Locate the cell with the specified text and output its [x, y] center coordinate. 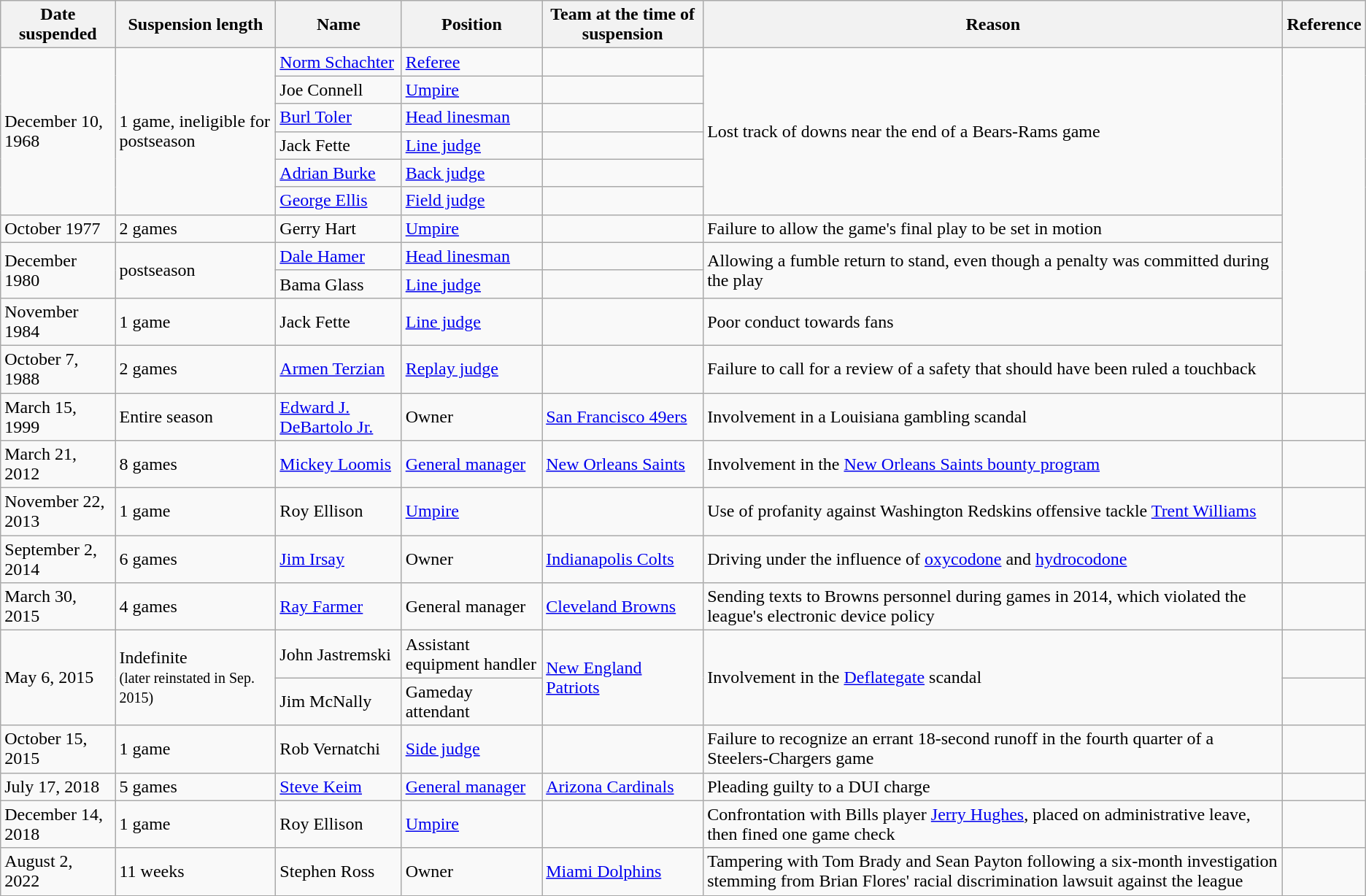
Sending texts to Browns personnel during games in 2014, which violated the league's electronic device policy [993, 607]
March 21, 2012 [58, 464]
November 1984 [58, 321]
Bama Glass [339, 284]
Field judge [471, 201]
Poor conduct towards fans [993, 321]
Driving under the influence of oxycodone and hydrocodone [993, 559]
Reason [993, 25]
Cleveland Browns [623, 607]
5 games [196, 787]
December 1980 [58, 270]
Stephen Ross [339, 871]
Assistant equipment handler [471, 654]
May 6, 2015 [58, 678]
11 weeks [196, 871]
Adrian Burke [339, 173]
Suspension length [196, 25]
George Ellis [339, 201]
Miami Dolphins [623, 871]
August 2, 2022 [58, 871]
Gerry Hart [339, 228]
Mickey Loomis [339, 464]
Failure to allow the game's final play to be set in motion [993, 228]
Back judge [471, 173]
Team at the time of suspension [623, 25]
Referee [471, 62]
Dale Hamer [339, 256]
Entire season [196, 416]
San Francisco 49ers [623, 416]
November 22, 2013 [58, 512]
Edward J. DeBartolo Jr. [339, 416]
New Orleans Saints [623, 464]
Side judge [471, 749]
Arizona Cardinals [623, 787]
Name [339, 25]
Steve Keim [339, 787]
March 15, 1999 [58, 416]
Indefinite(later reinstated in Sep. 2015) [196, 678]
Use of profanity against Washington Redskins offensive tackle Trent Williams [993, 512]
Burl Toler [339, 117]
Rob Vernatchi [339, 749]
Norm Schachter [339, 62]
October 7, 1988 [58, 369]
Joe Connell [339, 90]
6 games [196, 559]
Involvement in a Louisiana gambling scandal [993, 416]
John Jastremski [339, 654]
Confrontation with Bills player Jerry Hughes, placed on administrative leave, then fined one game check [993, 824]
postseason [196, 270]
4 games [196, 607]
Date suspended [58, 25]
March 30, 2015 [58, 607]
Replay judge [471, 369]
July 17, 2018 [58, 787]
October 1977 [58, 228]
Failure to recognize an errant 18-second runoff in the fourth quarter of a Steelers-Chargers game [993, 749]
Failure to call for a review of a safety that should have been ruled a touchback [993, 369]
Jim Irsay [339, 559]
Armen Terzian [339, 369]
Pleading guilty to a DUI charge [993, 787]
Indianapolis Colts [623, 559]
Reference [1324, 25]
October 15, 2015 [58, 749]
New England Patriots [623, 678]
Lost track of downs near the end of a Bears-Rams game [993, 131]
December 10, 1968 [58, 131]
Involvement in the Deflategate scandal [993, 678]
Ray Farmer [339, 607]
December 14, 2018 [58, 824]
September 2, 2014 [58, 559]
Involvement in the New Orleans Saints bounty program [993, 464]
1 game, ineligible for postseason [196, 131]
Allowing a fumble return to stand, even though a penalty was committed during the play [993, 270]
Gameday attendant [471, 702]
Position [471, 25]
Jim McNally [339, 702]
8 games [196, 464]
